Determine the [x, y] coordinate at the center of the cell enclosing the given text.  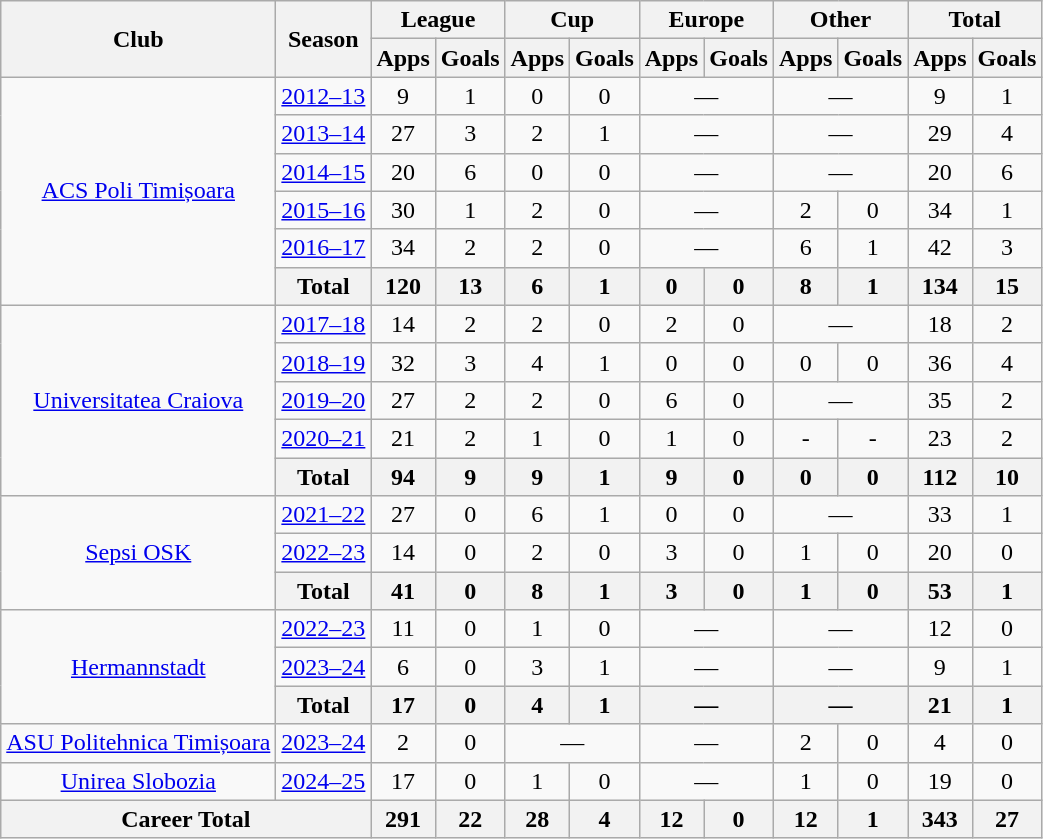
Other [840, 20]
Career Total [186, 819]
134 [940, 286]
33 [940, 515]
19 [940, 781]
10 [1007, 477]
32 [403, 362]
36 [940, 362]
112 [940, 477]
2024–25 [324, 781]
291 [403, 819]
18 [940, 324]
343 [940, 819]
2014–15 [324, 172]
94 [403, 477]
2015–16 [324, 210]
120 [403, 286]
Club [138, 39]
Sepsi OSK [138, 553]
Cup [572, 20]
Season [324, 39]
Hermannstadt [138, 667]
28 [537, 819]
2020–21 [324, 438]
30 [403, 210]
42 [940, 248]
11 [403, 629]
ASU Politehnica Timișoara [138, 743]
Unirea Slobozia [138, 781]
53 [940, 591]
22 [470, 819]
Universitatea Craiova [138, 400]
35 [940, 400]
41 [403, 591]
2012–13 [324, 96]
Europe [706, 20]
2021–22 [324, 515]
ACS Poli Timișoara [138, 191]
League [438, 20]
2018–19 [324, 362]
2017–18 [324, 324]
2016–17 [324, 248]
29 [940, 134]
2019–20 [324, 400]
23 [940, 438]
15 [1007, 286]
13 [470, 286]
2013–14 [324, 134]
